Return (X, Y) of the center of cell containing provided text 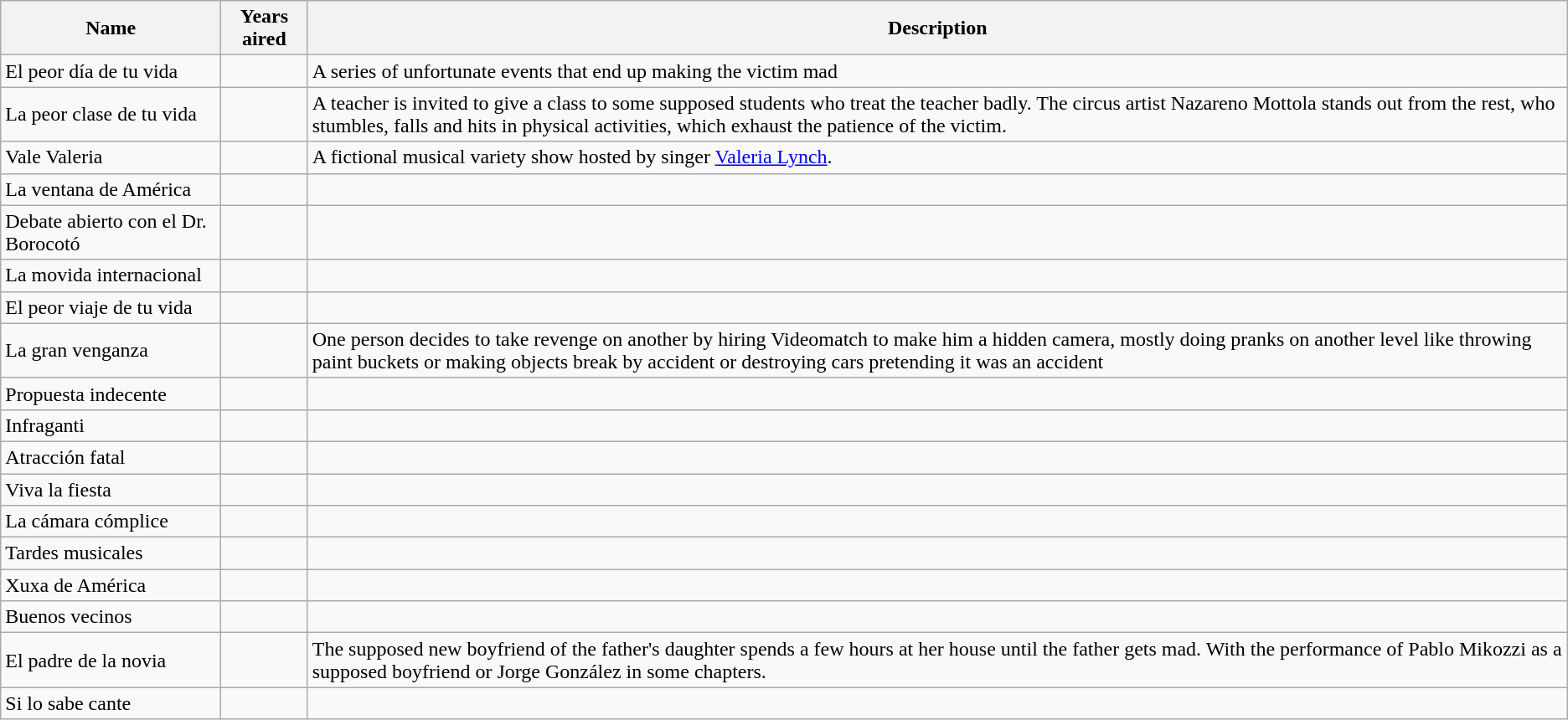
Si lo sabe cante (111, 703)
La ventana de América (111, 189)
El peor viaje de tu vida (111, 307)
Propuesta indecente (111, 393)
Debate abierto con el Dr. Borocotó (111, 233)
Tardes musicales (111, 553)
La peor clase de tu vida (111, 114)
Years aired (265, 28)
Atracción fatal (111, 457)
Vale Valeria (111, 157)
Buenos vecinos (111, 617)
Xuxa de América (111, 585)
A series of unfortunate events that end up making the victim mad (937, 71)
El peor día de tu vida (111, 71)
Viva la fiesta (111, 490)
El padre de la novia (111, 660)
Description (937, 28)
La cámara cómplice (111, 522)
Name (111, 28)
La gran venganza (111, 350)
La movida internacional (111, 275)
Infraganti (111, 425)
A fictional musical variety show hosted by singer Valeria Lynch. (937, 157)
